Search for the cell housing the specified text and yield its (X, Y) center coordinate. 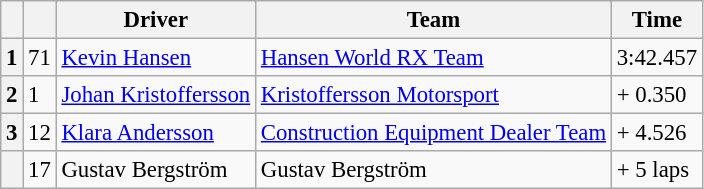
71 (40, 58)
Construction Equipment Dealer Team (433, 133)
12 (40, 133)
+ 0.350 (656, 95)
2 (12, 95)
Kevin Hansen (156, 58)
+ 5 laps (656, 170)
Driver (156, 20)
Team (433, 20)
3:42.457 (656, 58)
Kristoffersson Motorsport (433, 95)
Hansen World RX Team (433, 58)
3 (12, 133)
Time (656, 20)
Klara Andersson (156, 133)
17 (40, 170)
Johan Kristoffersson (156, 95)
+ 4.526 (656, 133)
